Pinpoint the cell where the given text exists, returning its (x, y) midpoint coordinate. 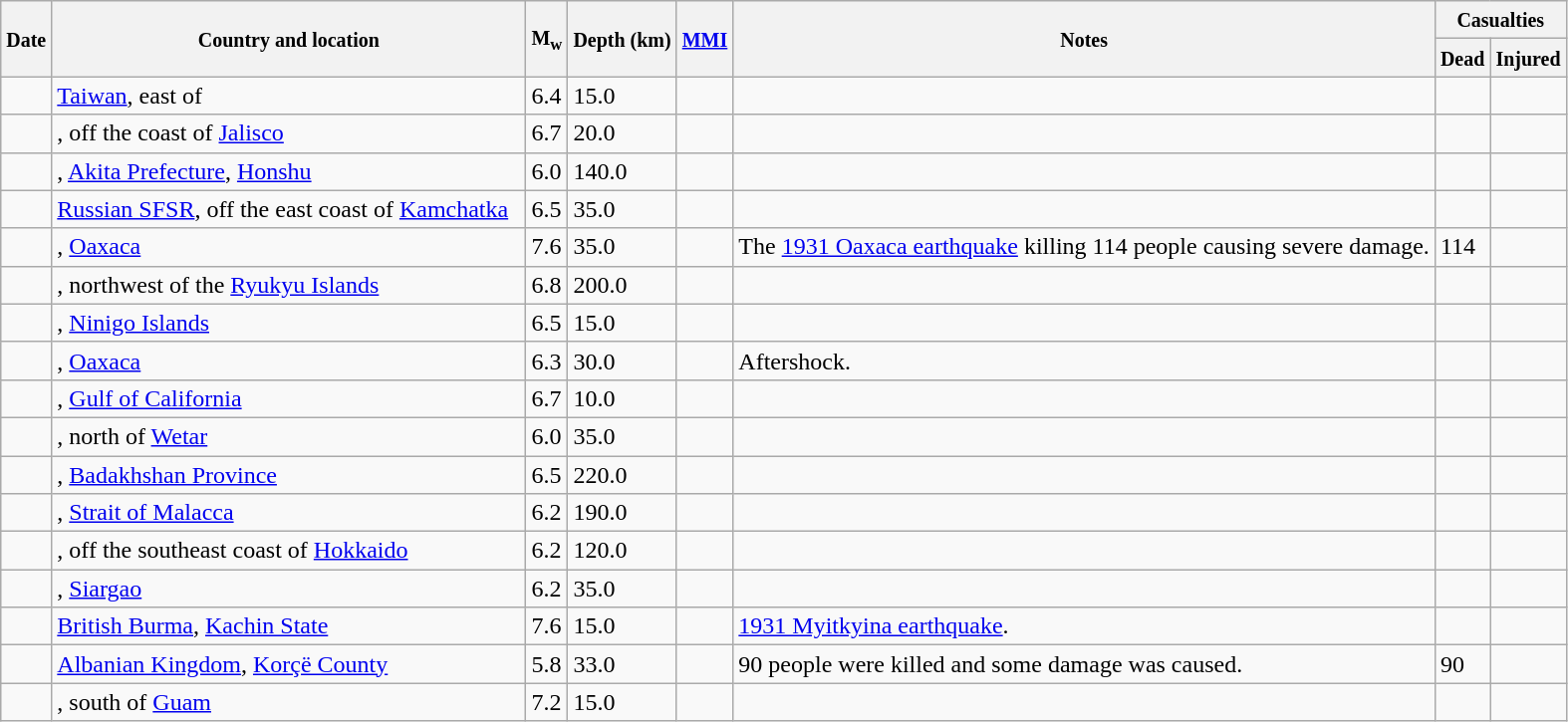
200.0 (622, 285)
Notes (1084, 39)
140.0 (622, 171)
, Siargao (289, 589)
, south of Guam (289, 702)
, Ninigo Islands (289, 323)
, Gulf of California (289, 398)
, off the coast of Jalisco (289, 133)
The 1931 Oaxaca earthquake killing 114 people causing severe damage. (1084, 247)
7.2 (547, 702)
, north of Wetar (289, 436)
90 people were killed and some damage was caused. (1084, 664)
5.8 (547, 664)
Depth (km) (622, 39)
190.0 (622, 513)
, northwest of the Ryukyu Islands (289, 285)
30.0 (622, 361)
33.0 (622, 664)
Mw (547, 39)
Russian SFSR, off the east coast of Kamchatka (289, 209)
, Strait of Malacca (289, 513)
20.0 (622, 133)
MMI (705, 39)
Aftershock. (1084, 361)
Taiwan, east of (289, 96)
British Burma, Kachin State (289, 626)
, off the southeast coast of Hokkaido (289, 551)
Casualties (1500, 20)
6.4 (547, 96)
120.0 (622, 551)
Albanian Kingdom, Korçë County (289, 664)
Dead (1462, 58)
, Badakhshan Province (289, 475)
Country and location (289, 39)
6.8 (547, 285)
6.3 (547, 361)
10.0 (622, 398)
114 (1462, 247)
Date (26, 39)
Injured (1528, 58)
90 (1462, 664)
, Akita Prefecture, Honshu (289, 171)
220.0 (622, 475)
1931 Myitkyina earthquake. (1084, 626)
